Determine the (x, y) coordinate at the center of the cell enclosing the given text.  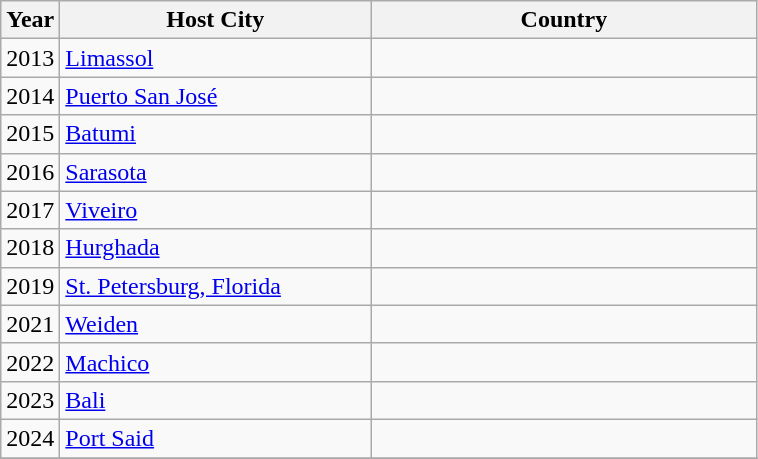
St. Petersburg, Florida (216, 286)
2024 (30, 438)
Batumi (216, 134)
2023 (30, 400)
Country (564, 20)
Hurghada (216, 248)
2022 (30, 362)
Limassol (216, 58)
Year (30, 20)
Machico (216, 362)
2018 (30, 248)
Sarasota (216, 172)
2015 (30, 134)
2014 (30, 96)
2017 (30, 210)
Host City (216, 20)
Port Said (216, 438)
2021 (30, 324)
Bali (216, 400)
Viveiro (216, 210)
2013 (30, 58)
2016 (30, 172)
2019 (30, 286)
Puerto San José (216, 96)
Weiden (216, 324)
